From the cell containing the given text, extract its center point as [x, y] coordinate. 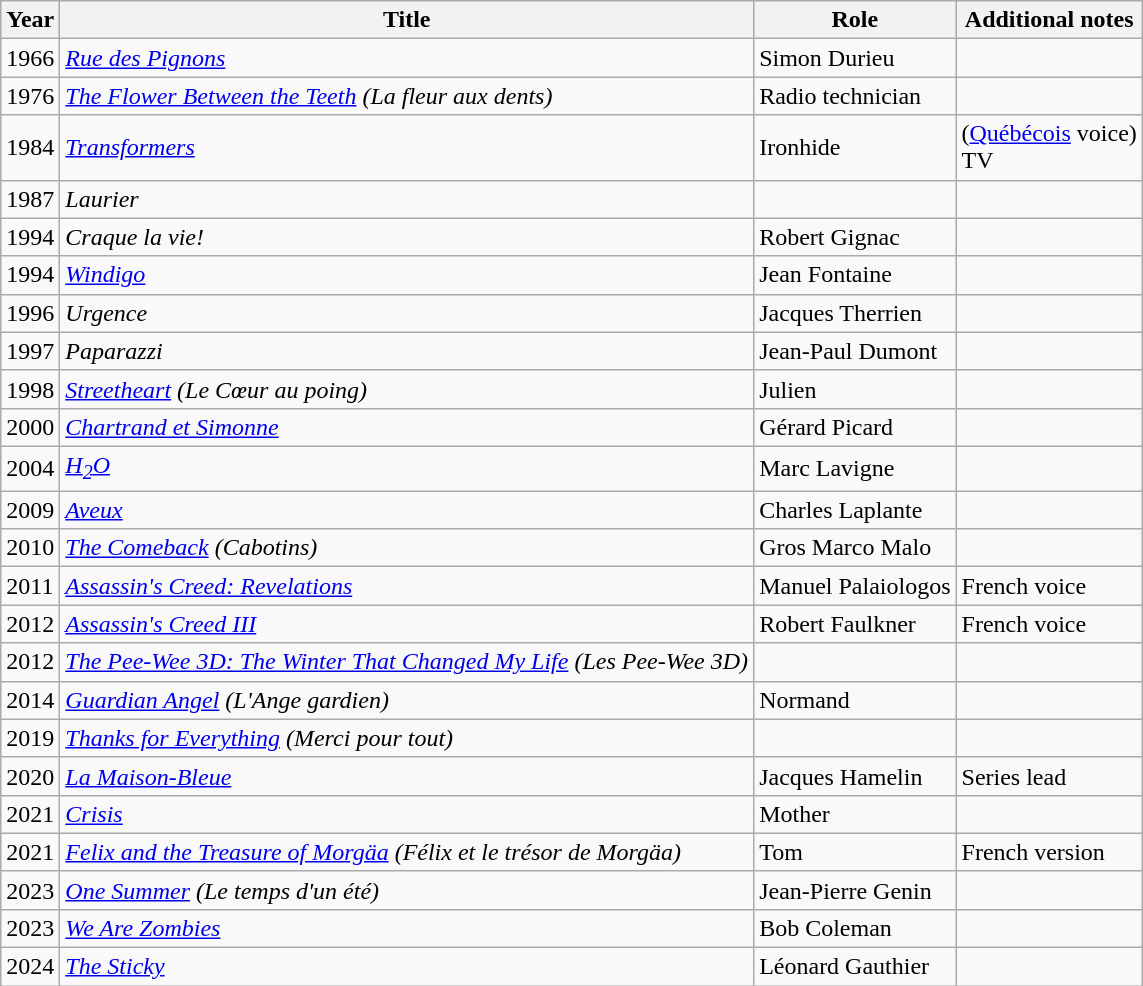
Bob Coleman [855, 928]
Jean-Pierre Genin [855, 890]
One Summer (Le temps d'un été) [407, 890]
Gérard Picard [855, 427]
Tom [855, 852]
Marc Lavigne [855, 468]
Laurier [407, 199]
La Maison-Bleue [407, 776]
Year [30, 20]
Assassin's Creed: Revelations [407, 586]
Title [407, 20]
1984 [30, 148]
2014 [30, 700]
2004 [30, 468]
2024 [30, 967]
Series lead [1049, 776]
Jean Fontaine [855, 275]
1996 [30, 313]
1966 [30, 58]
Windigo [407, 275]
Assassin's Creed III [407, 624]
1987 [30, 199]
Mother [855, 814]
Felix and the Treasure of Morgäa (Félix et le trésor de Morgäa) [407, 852]
2010 [30, 548]
The Comeback (Cabotins) [407, 548]
The Pee-Wee 3D: The Winter That Changed My Life (Les Pee-Wee 3D) [407, 662]
Additional notes [1049, 20]
Crisis [407, 814]
Chartrand et Simonne [407, 427]
(Québécois voice)TV [1049, 148]
Role [855, 20]
Manuel Palaiologos [855, 586]
Normand [855, 700]
Simon Durieu [855, 58]
Gros Marco Malo [855, 548]
Radio technician [855, 96]
H2O [407, 468]
Jean-Paul Dumont [855, 351]
The Flower Between the Teeth (La fleur aux dents) [407, 96]
Ironhide [855, 148]
Robert Gignac [855, 237]
Thanks for Everything (Merci pour tout) [407, 738]
Guardian Angel (L'Ange gardien) [407, 700]
2000 [30, 427]
Léonard Gauthier [855, 967]
Jacques Hamelin [855, 776]
2020 [30, 776]
Julien [855, 389]
1976 [30, 96]
Charles Laplante [855, 510]
French version [1049, 852]
Robert Faulkner [855, 624]
Transformers [407, 148]
Paparazzi [407, 351]
2011 [30, 586]
Streetheart (Le Cœur au poing) [407, 389]
We Are Zombies [407, 928]
1997 [30, 351]
Aveux [407, 510]
2009 [30, 510]
Craque la vie! [407, 237]
2019 [30, 738]
The Sticky [407, 967]
1998 [30, 389]
Rue des Pignons [407, 58]
Jacques Therrien [855, 313]
Urgence [407, 313]
